Find where the given text appears and provide that cell's center as (X, Y) coordinate. 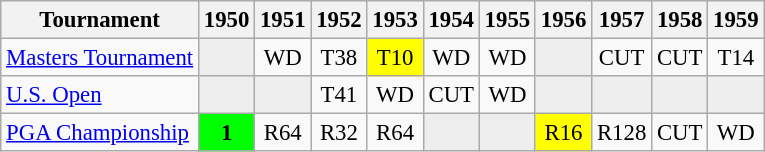
T41 (339, 95)
T38 (339, 58)
1 (227, 133)
1955 (507, 20)
T10 (395, 58)
Masters Tournament (100, 58)
1950 (227, 20)
R32 (339, 133)
U.S. Open (100, 95)
1959 (736, 20)
1954 (451, 20)
1956 (563, 20)
1951 (283, 20)
1953 (395, 20)
R128 (622, 133)
1958 (680, 20)
R16 (563, 133)
1952 (339, 20)
Tournament (100, 20)
1957 (622, 20)
PGA Championship (100, 133)
T14 (736, 58)
